For the text-containing cell, return its midpoint in [X, Y] coordinate format. 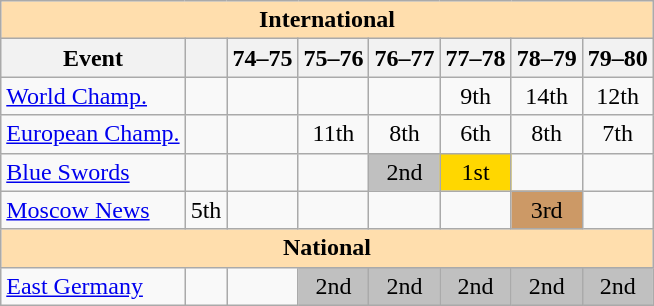
14th [546, 96]
International [327, 20]
European Champ. [93, 134]
5th [206, 210]
7th [618, 134]
12th [618, 96]
3rd [546, 210]
Event [93, 58]
Moscow News [93, 210]
77–78 [476, 58]
East Germany [93, 286]
78–79 [546, 58]
1st [476, 172]
11th [334, 134]
79–80 [618, 58]
Blue Swords [93, 172]
9th [476, 96]
National [327, 248]
World Champ. [93, 96]
75–76 [334, 58]
6th [476, 134]
76–77 [404, 58]
74–75 [262, 58]
